Scan for the cell matching the given text and deliver its (X, Y) coordinate at center. 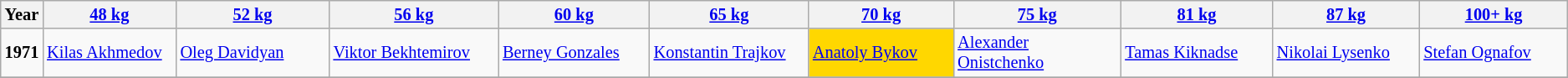
Alexander Onistchenko (1037, 53)
Nikolai Lysenko (1346, 53)
Oleg Davidyan (253, 53)
Year (22, 14)
81 kg (1196, 14)
Viktor Bekhtemirov (415, 53)
Stefan Ognafov (1494, 53)
70 kg (881, 14)
Kilas Akhmedov (109, 53)
Konstantin Trajkov (729, 53)
60 kg (574, 14)
52 kg (253, 14)
Anatoly Bykov (881, 53)
87 kg (1346, 14)
75 kg (1037, 14)
100+ kg (1494, 14)
65 kg (729, 14)
Berney Gonzales (574, 53)
1971 (22, 53)
48 kg (109, 14)
Tamas Kiknadse (1196, 53)
56 kg (415, 14)
